From the cell containing the given text, extract its center point as [X, Y] coordinate. 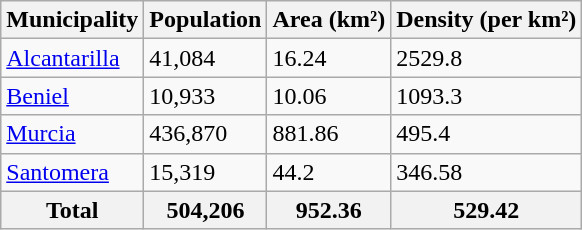
952.36 [329, 210]
Density (per km²) [486, 20]
436,870 [206, 134]
Santomera [72, 172]
Beniel [72, 96]
Municipality [72, 20]
504,206 [206, 210]
346.58 [486, 172]
1093.3 [486, 96]
10,933 [206, 96]
41,084 [206, 58]
15,319 [206, 172]
10.06 [329, 96]
Alcantarilla [72, 58]
Area (km²) [329, 20]
529.42 [486, 210]
495.4 [486, 134]
2529.8 [486, 58]
Population [206, 20]
Total [72, 210]
Murcia [72, 134]
44.2 [329, 172]
16.24 [329, 58]
881.86 [329, 134]
